Scan for the cell matching the given text and deliver its [X, Y] coordinate at center. 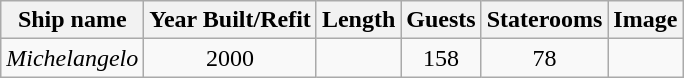
158 [441, 58]
Ship name [72, 20]
Image [646, 20]
Length [358, 20]
Michelangelo [72, 58]
2000 [230, 58]
78 [544, 58]
Year Built/Refit [230, 20]
Staterooms [544, 20]
Guests [441, 20]
